Scan for the cell matching the given text and deliver its [x, y] coordinate at center. 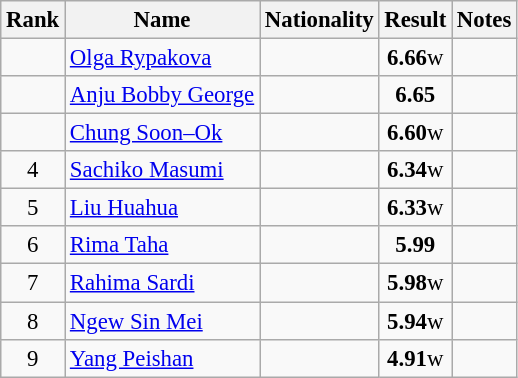
5.94w [416, 321]
6.66w [416, 58]
Olga Rypakova [162, 58]
Ngew Sin Mei [162, 321]
9 [33, 358]
6.60w [416, 133]
Notes [484, 20]
Liu Huahua [162, 208]
8 [33, 321]
5.98w [416, 283]
Result [416, 20]
Rahima Sardi [162, 283]
Rank [33, 20]
6.33w [416, 208]
5 [33, 208]
5.99 [416, 245]
6 [33, 245]
Name [162, 20]
6.65 [416, 95]
Yang Peishan [162, 358]
Sachiko Masumi [162, 170]
Rima Taha [162, 245]
Anju Bobby George [162, 95]
4 [33, 170]
7 [33, 283]
Nationality [320, 20]
Chung Soon–Ok [162, 133]
4.91w [416, 358]
6.34w [416, 170]
